Output the (x, y) coordinate of the center of the cell containing the given text.  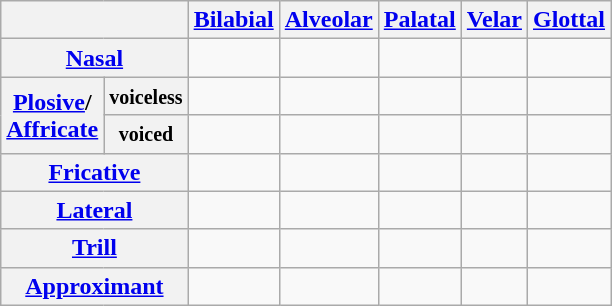
Alveolar (328, 20)
Lateral (94, 210)
Trill (94, 248)
Velar (494, 20)
voiced (146, 134)
Plosive/Affricate (52, 115)
Bilabial (234, 20)
voiceless (146, 96)
Nasal (94, 58)
Glottal (568, 20)
Approximant (94, 286)
Fricative (94, 172)
Palatal (420, 20)
